Provide the (x, y) coordinate of the cell's center where the given text is located.  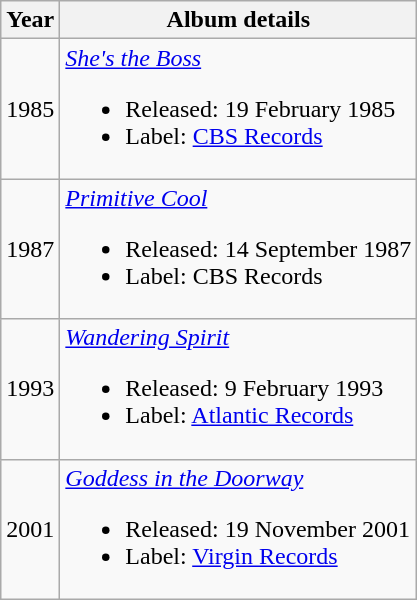
Goddess in the DoorwayReleased: 19 November 2001Label: Virgin Records (238, 529)
1985 (30, 109)
Album details (238, 20)
Primitive CoolReleased: 14 September 1987Label: CBS Records (238, 249)
Wandering SpiritReleased: 9 February 1993Label: Atlantic Records (238, 389)
She's the BossReleased: 19 February 1985Label: CBS Records (238, 109)
Year (30, 20)
1993 (30, 389)
2001 (30, 529)
1987 (30, 249)
